Determine the [x, y] coordinate at the center of the cell enclosing the given text.  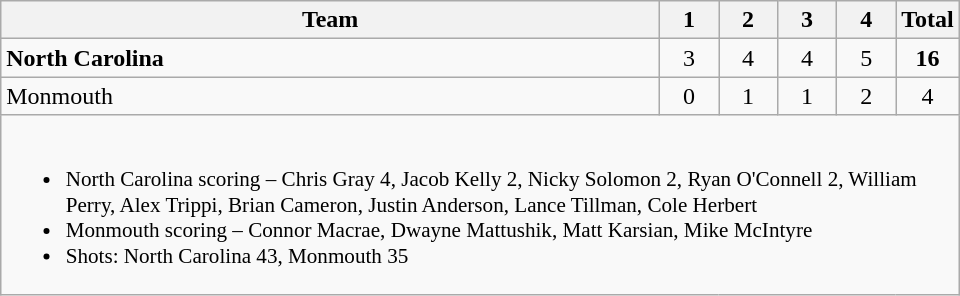
0 [688, 96]
Total [928, 20]
Team [330, 20]
North Carolina [330, 58]
Monmouth [330, 96]
16 [928, 58]
5 [866, 58]
